Return the (x, y) coordinate for the center point of the cell that contains the specified text.  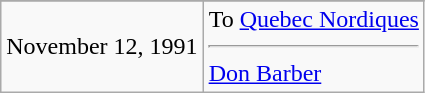
November 12, 1991 (102, 47)
To Quebec NordiquesDon Barber (314, 47)
